Output the (X, Y) coordinate of the center of the cell containing the given text.  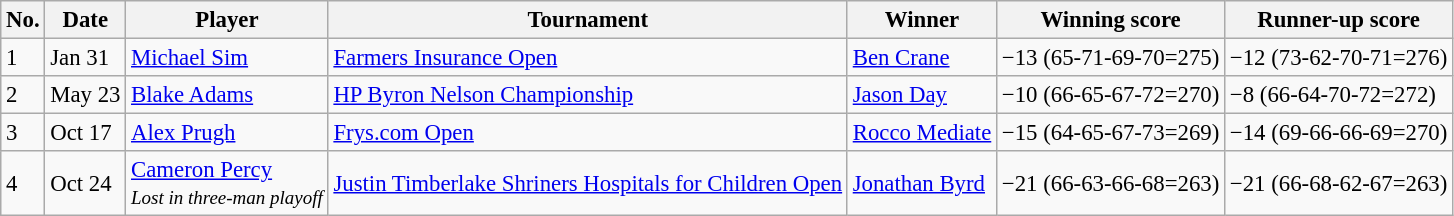
Oct 24 (86, 184)
Michael Sim (227, 58)
Rocco Mediate (922, 133)
Runner-up score (1339, 20)
HP Byron Nelson Championship (588, 95)
−21 (66-68-62-67=263) (1339, 184)
1 (23, 58)
Jason Day (922, 95)
Jonathan Byrd (922, 184)
No. (23, 20)
2 (23, 95)
−21 (66-63-66-68=263) (1111, 184)
Date (86, 20)
Ben Crane (922, 58)
Winning score (1111, 20)
Oct 17 (86, 133)
Alex Prugh (227, 133)
Frys.com Open (588, 133)
Farmers Insurance Open (588, 58)
4 (23, 184)
Justin Timberlake Shriners Hospitals for Children Open (588, 184)
−14 (69-66-66-69=270) (1339, 133)
3 (23, 133)
−13 (65-71-69-70=275) (1111, 58)
Jan 31 (86, 58)
Blake Adams (227, 95)
−8 (66-64-70-72=272) (1339, 95)
−12 (73-62-70-71=276) (1339, 58)
May 23 (86, 95)
−15 (64-65-67-73=269) (1111, 133)
Winner (922, 20)
Cameron PercyLost in three-man playoff (227, 184)
−10 (66-65-67-72=270) (1111, 95)
Tournament (588, 20)
Player (227, 20)
